Locate the cell with the specified text and output its [x, y] center coordinate. 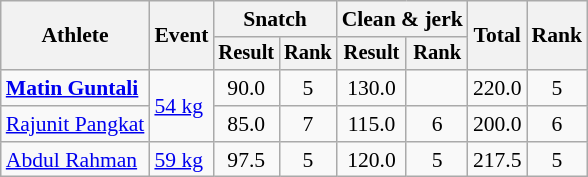
Clean & jerk [402, 19]
Athlete [76, 36]
7 [308, 124]
Snatch [274, 19]
Matin Guntali [76, 88]
200.0 [498, 124]
115.0 [372, 124]
Total [498, 36]
90.0 [246, 88]
130.0 [372, 88]
54 kg [181, 106]
Rajunit Pangkat [76, 124]
220.0 [498, 88]
Event [181, 36]
85.0 [246, 124]
